Identify which cell holds the provided text, then report its (X, Y) central coordinate. 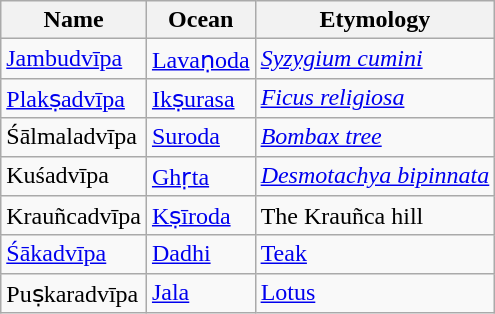
Plakṣadvīpa (74, 98)
Śākadvīpa (74, 254)
Ficus religiosa (375, 98)
Śālmaladvīpa (74, 137)
The Krauñca hill (375, 216)
Ikṣurasa (200, 98)
Syzygium cumini (375, 59)
Jala (200, 293)
Krauñcadvīpa (74, 216)
Lavaṇoda (200, 59)
Kuśadvīpa (74, 176)
Dadhi (200, 254)
Ocean (200, 20)
Lotus (375, 293)
Etymology (375, 20)
Name (74, 20)
Kṣīroda (200, 216)
Bombax tree (375, 137)
Jambudvīpa (74, 59)
Teak (375, 254)
Suroda (200, 137)
Desmotachya bipinnata (375, 176)
Puṣkaradvīpa (74, 293)
Ghṛta (200, 176)
